Pinpoint the cell where the given text exists, returning its (x, y) midpoint coordinate. 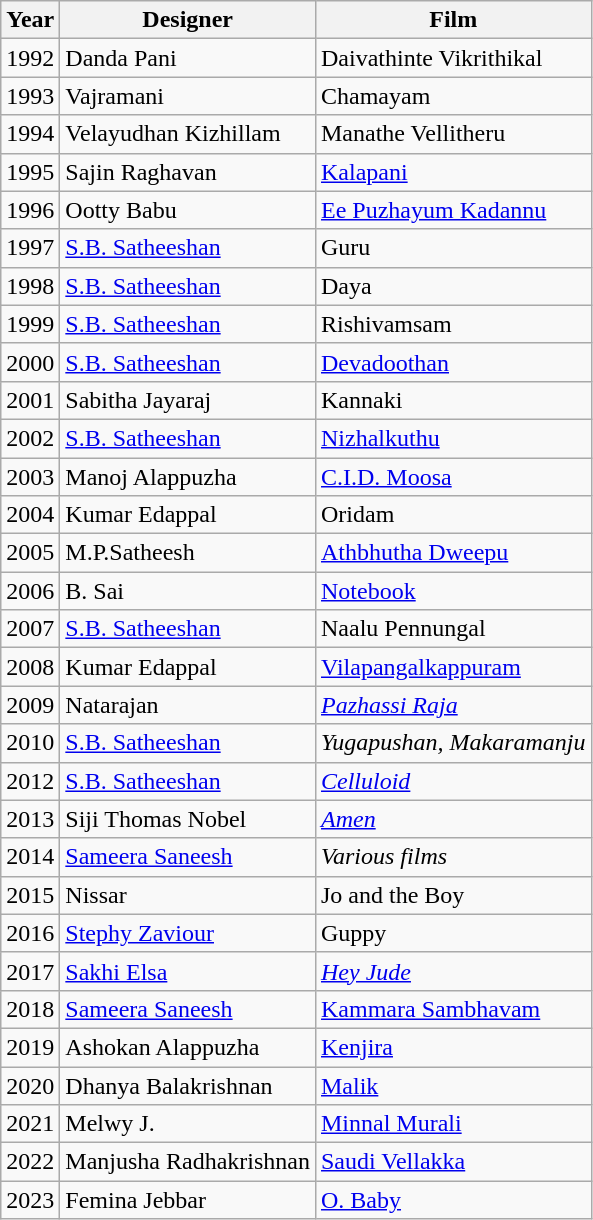
1997 (30, 248)
2003 (30, 477)
Siji Thomas Nobel (188, 819)
Natarajan (188, 705)
Manoj Alappuzha (188, 477)
2019 (30, 1047)
Kannaki (453, 400)
2020 (30, 1085)
Ashokan Alappuzha (188, 1047)
1996 (30, 210)
Ootty Babu (188, 210)
Kalapani (453, 172)
1994 (30, 134)
1998 (30, 286)
Sabitha Jayaraj (188, 400)
Film (453, 20)
Femina Jebbar (188, 1200)
Daivathinte Vikrithikal (453, 58)
2017 (30, 971)
Sakhi Elsa (188, 971)
1993 (30, 96)
Manathe Vellitheru (453, 134)
2023 (30, 1200)
2016 (30, 933)
1995 (30, 172)
Stephy Zaviour (188, 933)
Yugapushan, Makaramanju (453, 743)
2014 (30, 857)
Vajramani (188, 96)
Kammara Sambhavam (453, 1009)
Various films (453, 857)
Saudi Vellakka (453, 1162)
Malik (453, 1085)
Amen (453, 819)
Oridam (453, 515)
2008 (30, 667)
Velayudhan Kizhillam (188, 134)
2012 (30, 781)
Ee Puzhayum Kadannu (453, 210)
Jo and the Boy (453, 895)
Dhanya Balakrishnan (188, 1085)
Year (30, 20)
1992 (30, 58)
M.P.Satheesh (188, 553)
2005 (30, 553)
2018 (30, 1009)
Athbhutha Dweepu (453, 553)
Rishivamsam (453, 324)
2006 (30, 591)
2001 (30, 400)
Devadoothan (453, 362)
Kenjira (453, 1047)
Designer (188, 20)
Hey Jude (453, 971)
Nizhalkuthu (453, 438)
Notebook (453, 591)
Pazhassi Raja (453, 705)
Celluloid (453, 781)
Guru (453, 248)
C.I.D. Moosa (453, 477)
Nissar (188, 895)
Sajin Raghavan (188, 172)
Guppy (453, 933)
2002 (30, 438)
B. Sai (188, 591)
Minnal Murali (453, 1124)
2004 (30, 515)
Naalu Pennungal (453, 629)
2013 (30, 819)
O. Baby (453, 1200)
1999 (30, 324)
2010 (30, 743)
Melwy J. (188, 1124)
2015 (30, 895)
Chamayam (453, 96)
2000 (30, 362)
Daya (453, 286)
Danda Pani (188, 58)
Manjusha Radhakrishnan (188, 1162)
Vilapangalkappuram (453, 667)
2009 (30, 705)
2007 (30, 629)
2021 (30, 1124)
2022 (30, 1162)
